Return (X, Y) of the center of cell containing provided text 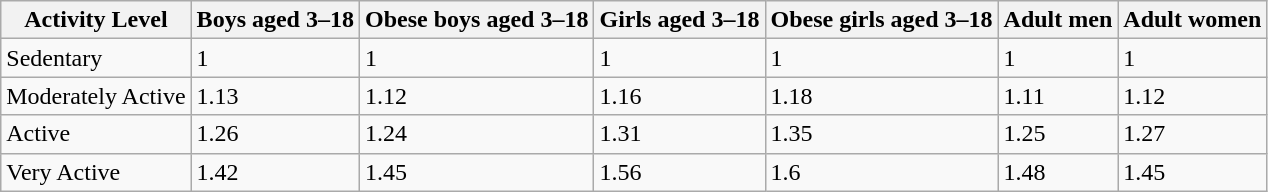
1.13 (275, 96)
Obese girls aged 3–18 (882, 20)
1.16 (680, 96)
Activity Level (96, 20)
1.25 (1058, 134)
1.6 (882, 172)
1.35 (882, 134)
1.26 (275, 134)
1.56 (680, 172)
1.27 (1192, 134)
1.48 (1058, 172)
Girls aged 3–18 (680, 20)
Active (96, 134)
Moderately Active (96, 96)
Boys aged 3–18 (275, 20)
Obese boys aged 3–18 (477, 20)
1.42 (275, 172)
Sedentary (96, 58)
Adult women (1192, 20)
1.24 (477, 134)
1.18 (882, 96)
1.11 (1058, 96)
Very Active (96, 172)
1.31 (680, 134)
Adult men (1058, 20)
